Return [x, y] of the center of cell containing provided text 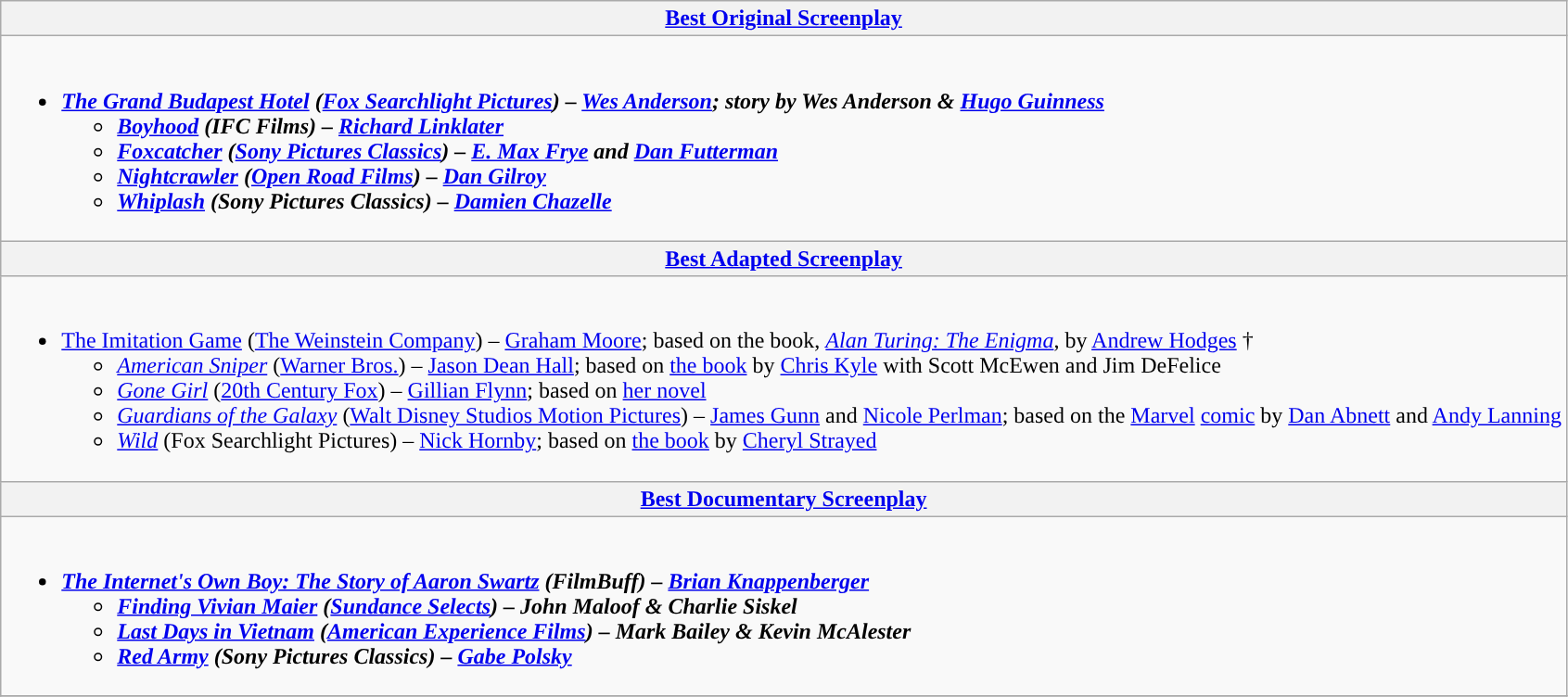
Best Original Screenplay [784, 19]
Best Adapted Screenplay [784, 259]
Best Documentary Screenplay [784, 499]
